Return the [X, Y] coordinate for the center point of the cell that contains the specified text.  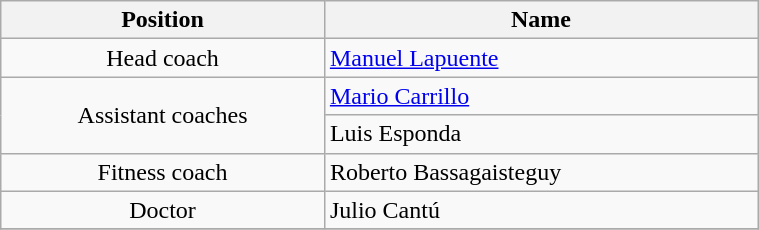
Position [163, 20]
Roberto Bassagaisteguy [540, 172]
Head coach [163, 58]
Manuel Lapuente [540, 58]
Julio Cantú [540, 210]
Fitness coach [163, 172]
Mario Carrillo [540, 96]
Assistant coaches [163, 115]
Name [540, 20]
Doctor [163, 210]
Luis Esponda [540, 134]
